From the cell containing the given text, extract its center point as (x, y) coordinate. 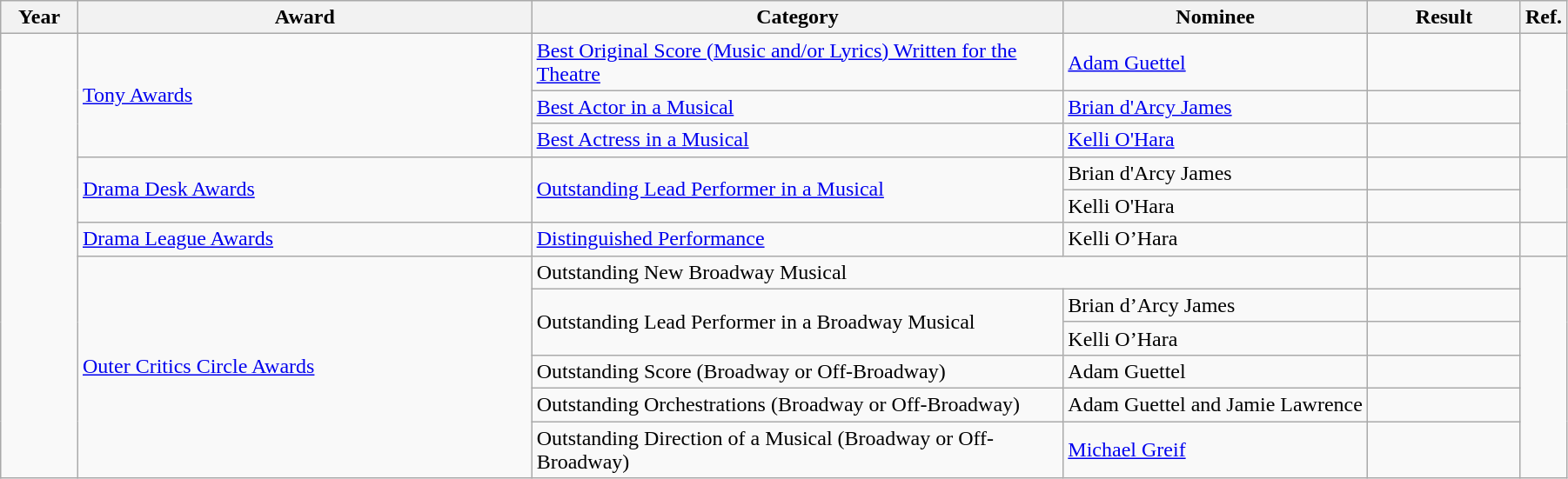
Outstanding New Broadway Musical (949, 272)
Drama League Awards (305, 239)
Award (305, 17)
Result (1444, 17)
Distinguished Performance (797, 239)
Best Actor in a Musical (797, 107)
Outstanding Direction of a Musical (Broadway or Off-Broadway) (797, 449)
Year (40, 17)
Michael Greif (1216, 449)
Best Original Score (Music and/or Lyrics) Written for the Theatre (797, 63)
Outstanding Lead Performer in a Broadway Musical (797, 322)
Outstanding Lead Performer in a Musical (797, 190)
Ref. (1544, 17)
Outstanding Score (Broadway or Off-Broadway) (797, 371)
Outer Critics Circle Awards (305, 367)
Drama Desk Awards (305, 190)
Nominee (1216, 17)
Adam Guettel and Jamie Lawrence (1216, 404)
Brian d’Arcy James (1216, 305)
Best Actress in a Musical (797, 140)
Category (797, 17)
Outstanding Orchestrations (Broadway or Off-Broadway) (797, 404)
Tony Awards (305, 96)
